Identify which cell holds the provided text, then report its [x, y] central coordinate. 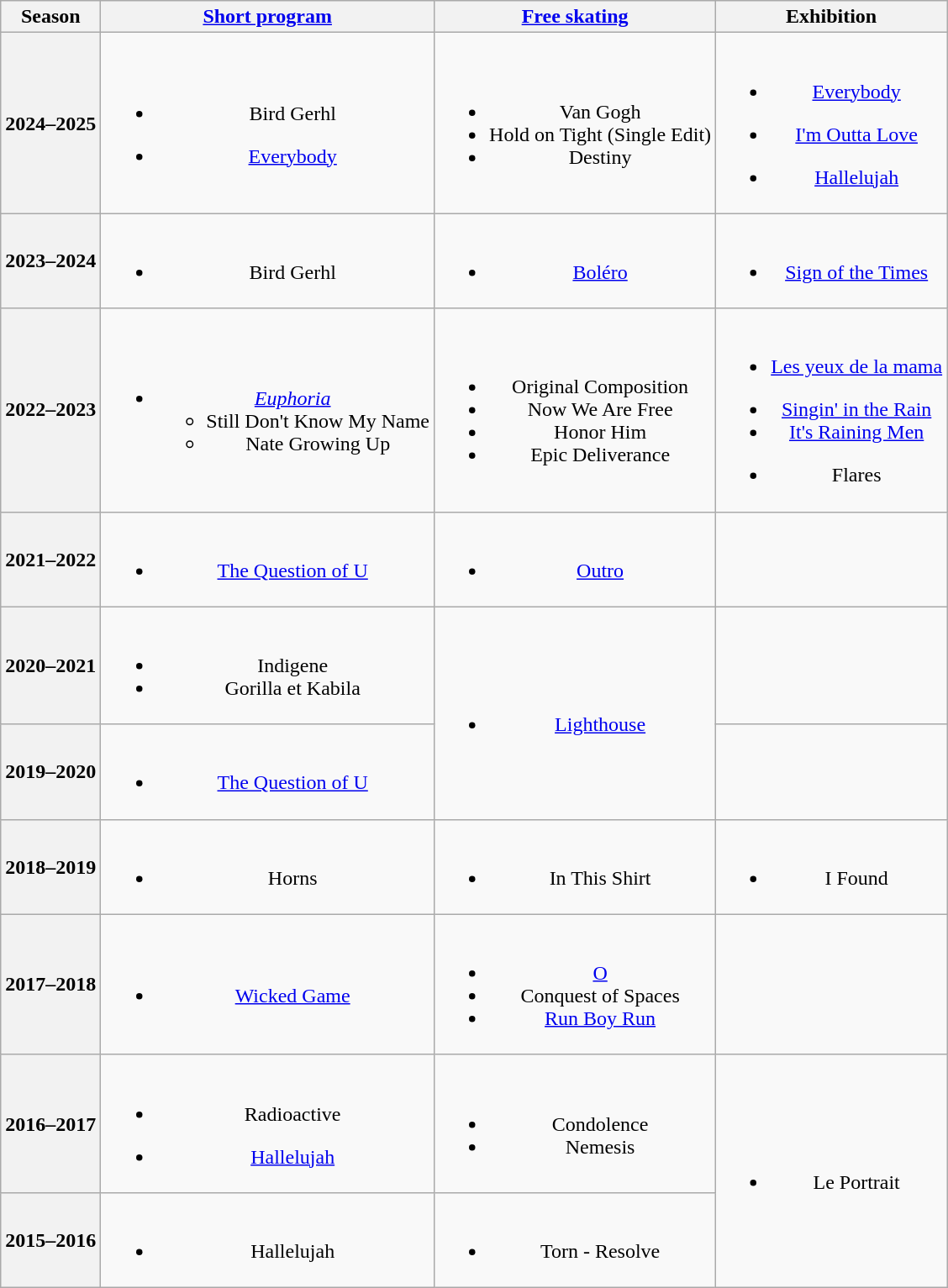
2018–2019 [50, 867]
Everybody I'm Outta Love Hallelujah [832, 123]
Sign of the Times [832, 260]
Lighthouse [575, 712]
EuphoriaStill Don't Know My NameNate Growing Up [267, 410]
2024–2025 [50, 123]
2020–2021 [50, 665]
2017–2018 [50, 985]
Horns [267, 867]
O Conquest of Spaces Run Boy Run [575, 985]
Season [50, 17]
Van Gogh Hold on Tight (Single Edit) Destiny [575, 123]
2016–2017 [50, 1123]
2019–2020 [50, 771]
Radioactive Hallelujah [267, 1123]
I Found [832, 867]
Exhibition [832, 17]
Bird Gerhl [267, 260]
Outro [575, 560]
2021–2022 [50, 560]
Boléro [575, 260]
2022–2023 [50, 410]
Original Composition Now We Are Free Honor Him Epic Deliverance [575, 410]
Condolence Nemesis [575, 1123]
In This Shirt [575, 867]
2015–2016 [50, 1240]
Hallelujah [267, 1240]
2023–2024 [50, 260]
Bird Gerhl Everybody [267, 123]
Les yeux de la mama Singin' in the Rain It's Raining Men Flares [832, 410]
Wicked Game [267, 985]
Indigene Gorilla et Kabila [267, 665]
Short program [267, 17]
Torn - Resolve [575, 1240]
Free skating [575, 17]
Le Portrait [832, 1171]
